Extract the [X, Y] coordinate from the center of the cell holding the provided text.  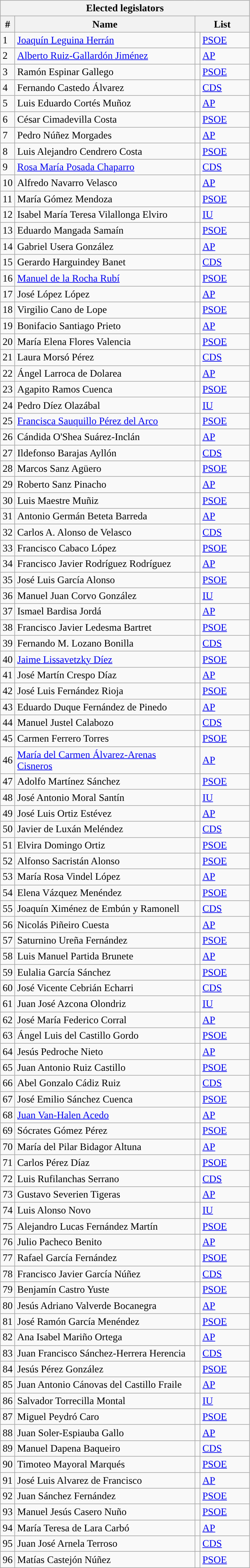
43 [8, 707]
Juan José Azcona Olondriz [105, 1004]
38 [8, 627]
42 [8, 691]
Eduardo Duque Fernández de Pinedo [105, 707]
María Gómez Mendoza [105, 199]
89 [8, 1448]
28 [8, 469]
82 [8, 1337]
Jesús Pedroche Nieto [105, 1052]
Nicolás Piñeiro Cuesta [105, 924]
Francisco Cabaco López [105, 548]
66 [8, 1083]
Alejandro Lucas Fernández Martín [105, 1226]
8 [8, 151]
11 [8, 199]
Francisco Javier García Núñez [105, 1274]
41 [8, 675]
Adolfo Martínez Sánchez [105, 782]
Eulalia García Sánchez [105, 972]
27 [8, 453]
Bonifacio Santiago Prieto [105, 326]
9 [8, 167]
Name [105, 24]
Isabel María Teresa Vilallonga Elviro [105, 215]
14 [8, 247]
José Luis Ortiz Estévez [105, 813]
96 [8, 1560]
87 [8, 1417]
30 [8, 501]
José Ramón García Menéndez [105, 1321]
Fernando Castedo Álvarez [105, 88]
34 [8, 564]
35 [8, 580]
79 [8, 1290]
39 [8, 643]
54 [8, 893]
Joaquín Leguina Herrán [105, 40]
59 [8, 972]
76 [8, 1242]
61 [8, 1004]
15 [8, 262]
92 [8, 1496]
29 [8, 485]
Ángel Luis del Castillo Gordo [105, 1036]
Marcos Sanz Agüero [105, 469]
84 [8, 1369]
Juan Van-Halen Acedo [105, 1115]
Luis Alonso Novo [105, 1210]
Fernando M. Lozano Bonilla [105, 643]
67 [8, 1099]
12 [8, 215]
Abel Gonzalo Cádiz Ruiz [105, 1083]
Alberto Ruiz-Gallardón Jiménez [105, 56]
16 [8, 278]
Javier de Luxán Meléndez [105, 829]
Benjamín Castro Yuste [105, 1290]
37 [8, 612]
Juan Antonio Ruiz Castillo [105, 1067]
Juan Soler-Espiauba Gallo [105, 1432]
Juan Francisco Sánchez-Herrera Herencia [105, 1353]
4 [8, 88]
Timoteo Mayoral Marqués [105, 1464]
Gerardo Harguindey Banet [105, 262]
45 [8, 739]
César Cimadevilla Costa [105, 119]
Virgilio Cano de Lope [105, 310]
81 [8, 1321]
Elvira Domingo Ortiz [105, 845]
77 [8, 1258]
María Rosa Vindel López [105, 877]
María Teresa de Lara Carbó [105, 1528]
Laura Morsó Pérez [105, 357]
Luis Manuel Partida Brunete [105, 956]
Gustavo Severien Tigeras [105, 1194]
Alfonso Sacristán Alonso [105, 861]
24 [8, 405]
7 [8, 135]
44 [8, 723]
13 [8, 231]
Luis Eduardo Cortés Muñoz [105, 103]
48 [8, 798]
Ismael Bardisa Jordá [105, 612]
71 [8, 1163]
51 [8, 845]
Antonio Germán Beteta Barreda [105, 516]
6 [8, 119]
Luis Alejandro Cendrero Costa [105, 151]
17 [8, 294]
65 [8, 1067]
Joaquín Ximénez de Embún y Ramonell [105, 909]
20 [8, 342]
21 [8, 357]
85 [8, 1385]
94 [8, 1528]
Ana Isabel Mariño Ortega [105, 1337]
83 [8, 1353]
52 [8, 861]
93 [8, 1512]
# [8, 24]
70 [8, 1147]
3 [8, 72]
10 [8, 183]
Salvador Torrecilla Montal [105, 1401]
40 [8, 659]
74 [8, 1210]
23 [8, 389]
José María Federico Corral [105, 1020]
Carlos A. Alonso de Velasco [105, 532]
19 [8, 326]
Gabriel Usera González [105, 247]
Manuel de la Rocha Rubí [105, 278]
Rafael García Fernández [105, 1258]
María del Pilar Bidagor Altuna [105, 1147]
33 [8, 548]
María del Carmen Álvarez-Arenas Cisneros [105, 760]
José López López [105, 294]
Elena Vázquez Menéndez [105, 893]
58 [8, 956]
50 [8, 829]
Matías Castejón Núñez [105, 1560]
Francisca Sauquillo Pérez del Arco [105, 421]
José Vicente Cebrián Echarri [105, 988]
57 [8, 940]
63 [8, 1036]
Francisco Javier Ledesma Bartret [105, 627]
26 [8, 437]
62 [8, 1020]
91 [8, 1480]
María Elena Flores Valencia [105, 342]
José Luis García Alonso [105, 580]
47 [8, 782]
18 [8, 310]
José Luis Alvarez de Francisco [105, 1480]
95 [8, 1544]
Manuel Jesús Casero Nuño [105, 1512]
Carmen Ferrero Torres [105, 739]
55 [8, 909]
Luis Rufilanchas Serrano [105, 1178]
Manuel Justel Calabozo [105, 723]
Cándida O'Shea Suárez-Inclán [105, 437]
José Martín Crespo Díaz [105, 675]
22 [8, 373]
Rosa María Posada Chaparro [105, 167]
List [222, 24]
Roberto Sanz Pinacho [105, 485]
68 [8, 1115]
Jaime Lissavetzky Díez [105, 659]
Pedro Díez Olazábal [105, 405]
78 [8, 1274]
Juan Antonio Cánovas del Castillo Fraile [105, 1385]
53 [8, 877]
80 [8, 1306]
49 [8, 813]
72 [8, 1178]
90 [8, 1464]
36 [8, 596]
31 [8, 516]
73 [8, 1194]
1 [8, 40]
Jesús Pérez González [105, 1369]
Julio Pacheco Benito [105, 1242]
José Emilio Sánchez Cuenca [105, 1099]
Eduardo Mangada Samaín [105, 231]
José Luis Fernández Rioja [105, 691]
56 [8, 924]
75 [8, 1226]
64 [8, 1052]
2 [8, 56]
Ángel Larroca de Dolarea [105, 373]
86 [8, 1401]
Luis Maestre Muñiz [105, 501]
Jesús Adriano Valverde Bocanegra [105, 1306]
Ramón Espinar Gallego [105, 72]
69 [8, 1131]
88 [8, 1432]
Juan José Arnela Terroso [105, 1544]
32 [8, 532]
5 [8, 103]
Ildefonso Barajas Ayllón [105, 453]
Alfredo Navarro Velasco [105, 183]
José Antonio Moral Santín [105, 798]
Francisco Javier Rodríguez Rodríguez [105, 564]
Elected legislators [125, 8]
Manuel Juan Corvo González [105, 596]
Manuel Dapena Baqueiro [105, 1448]
Pedro Núñez Morgades [105, 135]
Sócrates Gómez Pérez [105, 1131]
Miguel Peydró Caro [105, 1417]
Agapito Ramos Cuenca [105, 389]
25 [8, 421]
Saturnino Ureña Fernández [105, 940]
60 [8, 988]
Carlos Pérez Díaz [105, 1163]
Juan Sánchez Fernández [105, 1496]
46 [8, 760]
